Detect which cell encompasses the target text, then output its [X, Y] center coordinate. 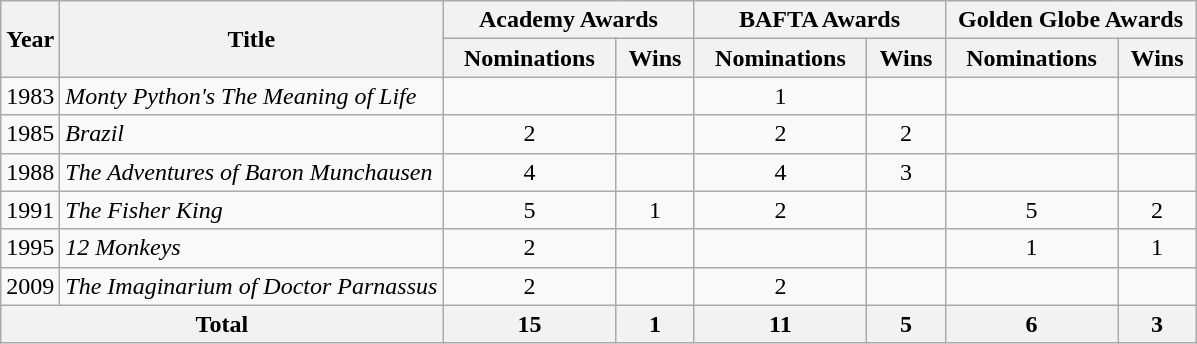
Title [252, 39]
11 [780, 324]
6 [1032, 324]
1985 [30, 134]
The Adventures of Baron Munchausen [252, 172]
The Imaginarium of Doctor Parnassus [252, 286]
2009 [30, 286]
The Fisher King [252, 210]
1988 [30, 172]
Academy Awards [568, 20]
12 Monkeys [252, 248]
1991 [30, 210]
Golden Globe Awards [1070, 20]
Total [222, 324]
Year [30, 39]
Monty Python's The Meaning of Life [252, 96]
BAFTA Awards [820, 20]
15 [530, 324]
Brazil [252, 134]
1995 [30, 248]
1983 [30, 96]
